Search for the cell housing the specified text and yield its (X, Y) center coordinate. 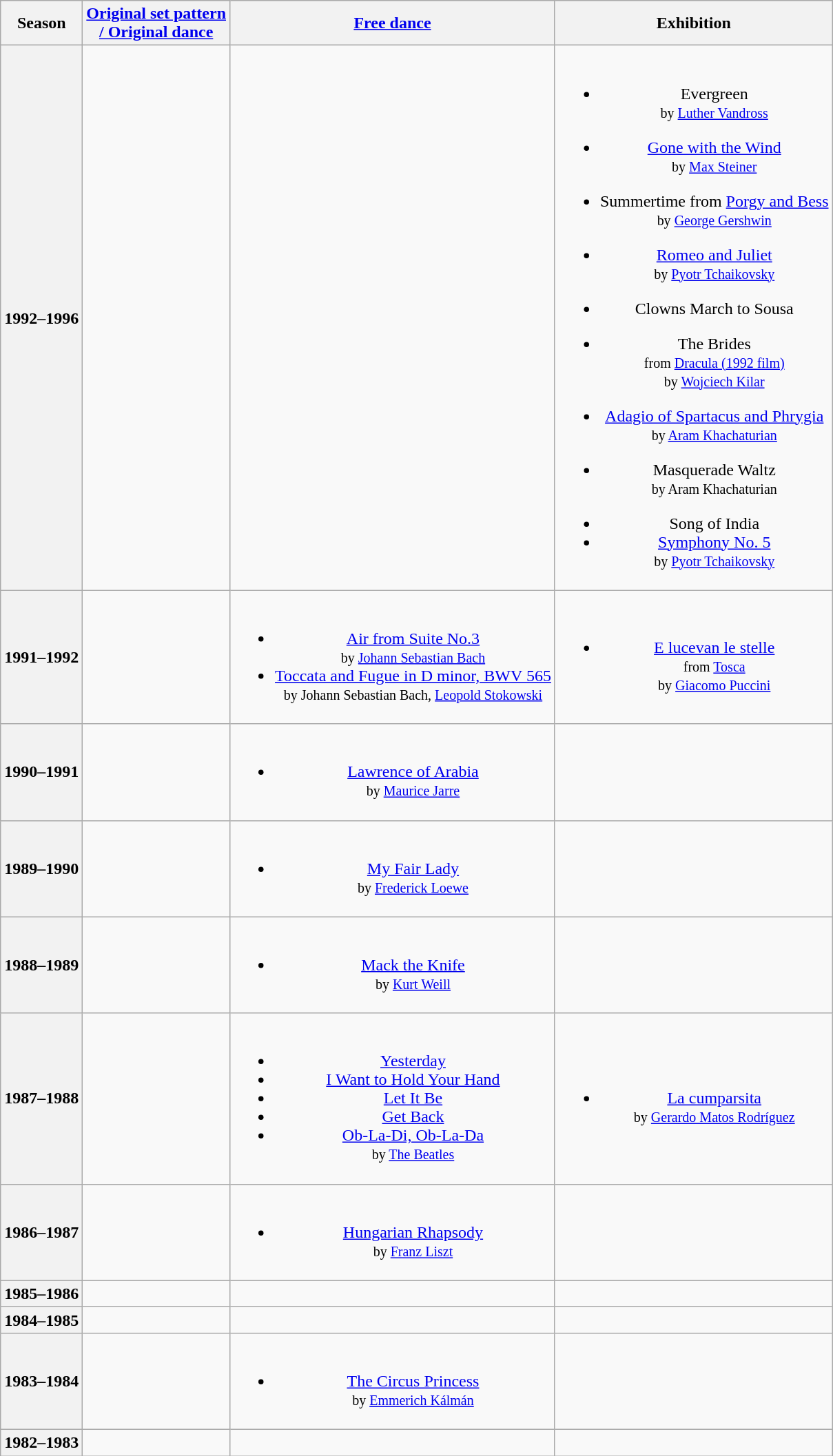
Free dance (393, 23)
YesterdayI Want to Hold Your HandLet It BeGet BackOb-La-Di, Ob-La-Da by The Beatles (393, 1099)
1984–1985 (41, 1320)
1987–1988 (41, 1099)
La cumparsita by Gerardo Matos Rodríguez (693, 1099)
1983–1984 (41, 1381)
1990–1991 (41, 772)
Season (41, 23)
1991–1992 (41, 657)
1982–1983 (41, 1442)
Hungarian Rhapsody by Franz Liszt (393, 1232)
Air from Suite No.3 by Johann Sebastian Bach Toccata and Fugue in D minor, BWV 565 by Johann Sebastian Bach, Leopold Stokowski (393, 657)
Lawrence of Arabia by Maurice Jarre (393, 772)
1989–1990 (41, 869)
1992–1996 (41, 318)
1985–1986 (41, 1293)
1986–1987 (41, 1232)
Original set pattern / Original dance (156, 23)
E lucevan le stelle from Tosca by Giacomo Puccini (693, 657)
The Circus Princess by Emmerich Kálmán (393, 1381)
Exhibition (693, 23)
1988–1989 (41, 965)
Mack the Knife by Kurt Weill (393, 965)
My Fair Lady by Frederick Loewe (393, 869)
